Search for the cell housing the specified text and yield its [x, y] center coordinate. 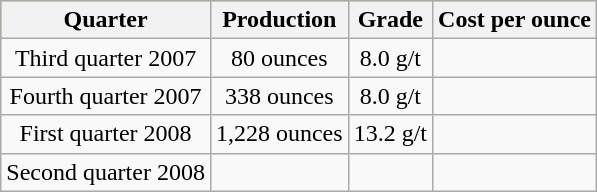
13.2 g/t [390, 134]
Grade [390, 20]
Cost per ounce [515, 20]
Production [279, 20]
Quarter [106, 20]
1,228 ounces [279, 134]
First quarter 2008 [106, 134]
Fourth quarter 2007 [106, 96]
Third quarter 2007 [106, 58]
80 ounces [279, 58]
338 ounces [279, 96]
Second quarter 2008 [106, 172]
